Return (X, Y) of the center of cell containing provided text 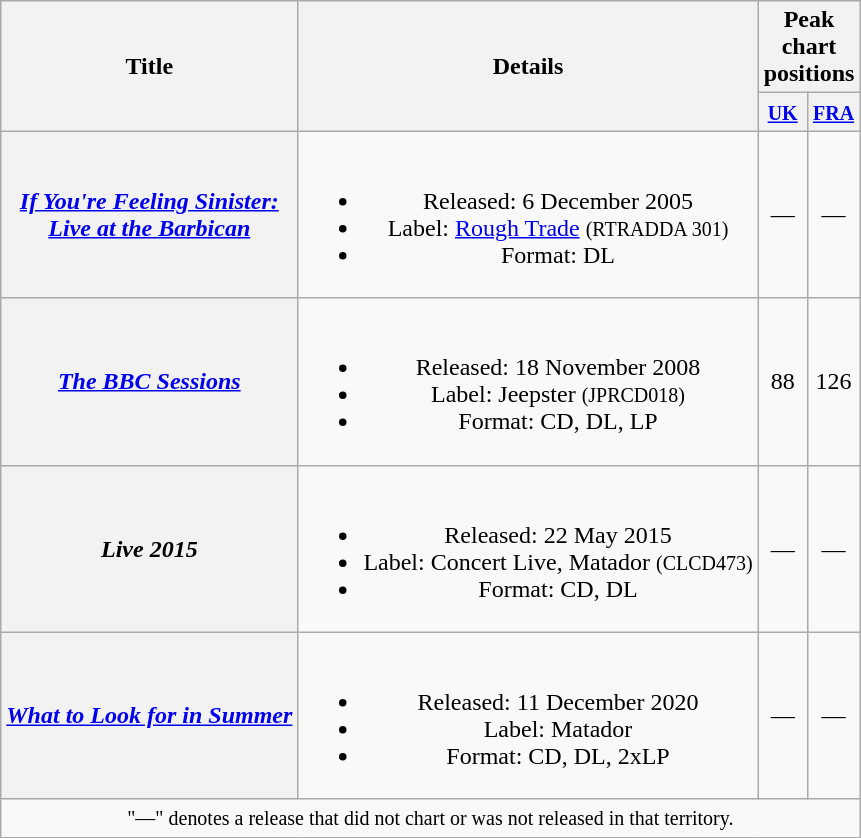
Released: 6 December 2005Label: Rough Trade (RTRADDA 301)Format: DL (528, 214)
Released: 11 December 2020Label: MatadorFormat: CD, DL, 2xLP (528, 716)
UK (782, 112)
FRA (834, 112)
What to Look for in Summer (150, 716)
Details (528, 66)
Title (150, 66)
Released: 22 May 2015Label: Concert Live, Matador (CLCD473)Format: CD, DL (528, 548)
88 (782, 382)
"—" denotes a release that did not chart or was not released in that territory. (430, 818)
If You're Feeling Sinister: Live at the Barbican (150, 214)
Released: 18 November 2008Label: Jeepster (JPRCD018)Format: CD, DL, LP (528, 382)
126 (834, 382)
The BBC Sessions (150, 382)
Live 2015 (150, 548)
Peak chart positions (809, 47)
